For the text-containing cell, return its midpoint in [x, y] coordinate format. 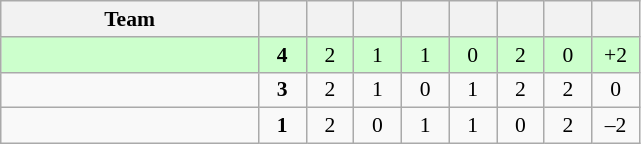
+2 [616, 55]
3 [282, 90]
4 [282, 55]
–2 [616, 126]
Team [130, 19]
